Locate the cell with the specified text and output its (X, Y) center coordinate. 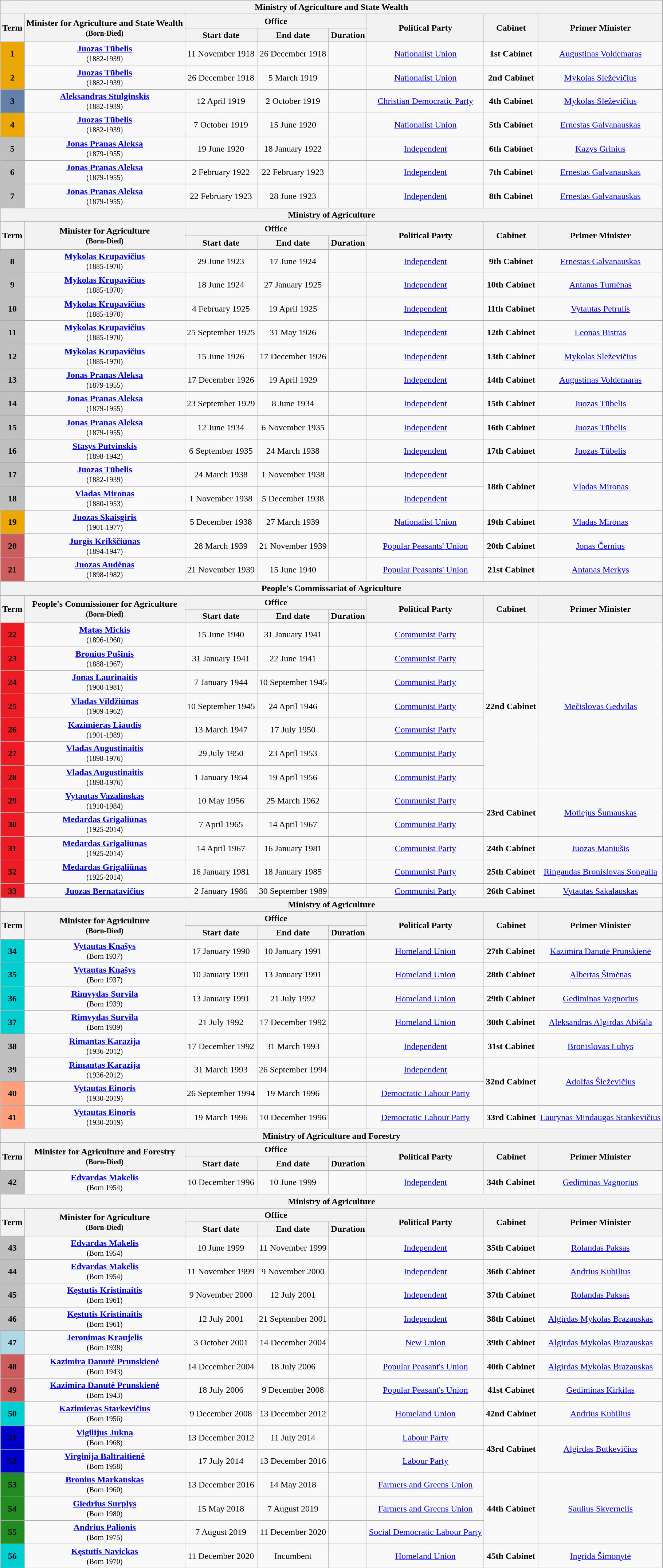
11 (12, 332)
5th Cabinet (511, 125)
19 April 1925 (293, 309)
4 February 1925 (221, 309)
Antanas Merkys (600, 569)
12 (12, 356)
36 (12, 998)
15 (12, 427)
12 April 1919 (221, 101)
Ministry of Agriculture and Forestry (331, 1136)
8 June 1934 (293, 404)
23 April 1953 (293, 754)
32 (12, 872)
44th Cabinet (511, 1509)
10 (12, 309)
Bronius Pušinis (1888-1967) (105, 659)
47 (12, 1342)
31 May 1926 (293, 332)
24 April 1946 (293, 706)
Kazimieras Starkevičius (Born 1956) (105, 1414)
13 (12, 380)
50 (12, 1414)
People's Commissariat of Agriculture (331, 588)
17 (12, 474)
8 (12, 262)
Jurgis Krikščiūnas (1894-1947) (105, 546)
27th Cabinet (511, 951)
24th Cabinet (511, 848)
Juozas Bernatavičius (105, 891)
4th Cabinet (511, 101)
28 March 1939 (221, 546)
15 June 1926 (221, 356)
6 (12, 172)
12 June 1934 (221, 427)
3 (12, 101)
Incumbent (293, 1556)
Mečislovas Gedvilas (600, 706)
New Union (425, 1342)
1 (12, 54)
Leonas Bistras (600, 332)
4 (12, 125)
Laurynas Mindaugas Stankevičius (600, 1117)
28 (12, 777)
6th Cabinet (511, 149)
2 October 1919 (293, 101)
7 October 1919 (221, 125)
15 May 2018 (221, 1509)
7 April 1965 (221, 824)
People's Commissioner for Agriculture (Born-Died) (105, 609)
52 (12, 1461)
Juozas Audėnas (1898-1982) (105, 569)
Algirdas Butkevičius (600, 1449)
22 (12, 635)
2nd Cabinet (511, 77)
13 March 1947 (221, 730)
27 (12, 754)
35th Cabinet (511, 1248)
Vytautas Sakalauskas (600, 891)
34th Cabinet (511, 1182)
14 May 2018 (293, 1485)
9th Cabinet (511, 262)
Juozas Skaisgiris (1901-1977) (105, 522)
19 June 1920 (221, 149)
Stasys Putvinskis (1898-1942) (105, 451)
33 (12, 891)
42 (12, 1182)
Andrius Palionis (Born 1975) (105, 1532)
30 (12, 824)
6 September 1935 (221, 451)
18 (12, 498)
Minister for Agriculture and State Wealth (Born-Died) (105, 28)
1st Cabinet (511, 54)
49 (12, 1390)
Antanas Tumėnas (600, 285)
16th Cabinet (511, 427)
7 (12, 196)
55 (12, 1532)
17 June 1924 (293, 262)
19 (12, 522)
25th Cabinet (511, 872)
44 (12, 1272)
37 (12, 1022)
48 (12, 1366)
22nd Cabinet (511, 706)
23 (12, 659)
Christian Democratic Party (425, 101)
Vytautas Petrulis (600, 309)
Jonas Laurinaitis (1900-1981) (105, 682)
5 (12, 149)
40 (12, 1093)
25 (12, 706)
1 January 1954 (221, 777)
Kęstutis Navickas (Born 1970) (105, 1556)
17 July 1950 (293, 730)
12th Cabinet (511, 332)
3 October 2001 (221, 1342)
24 (12, 682)
26th Cabinet (511, 891)
43rd Cabinet (511, 1449)
Saulius Skvernelis (600, 1509)
39 (12, 1070)
Jonas Černius (600, 546)
7 January 1944 (221, 682)
Matas Mickis (1896-1960) (105, 635)
11 July 2014 (293, 1437)
45 (12, 1295)
18 January 1922 (293, 149)
18 January 1985 (293, 872)
54 (12, 1509)
38 (12, 1046)
23rd Cabinet (511, 813)
Aleksandras Stulginskis (1882-1939) (105, 101)
23 September 1929 (221, 404)
Adolfas Šleževičius (600, 1082)
28th Cabinet (511, 975)
29 June 1923 (221, 262)
46 (12, 1319)
21st Cabinet (511, 569)
40th Cabinet (511, 1366)
36th Cabinet (511, 1272)
29 July 1950 (221, 754)
18 June 1924 (221, 285)
28 June 1923 (293, 196)
34 (12, 951)
Vladas Mironas (1880-1953) (105, 498)
Virginija Baltraitienė (Born 1958) (105, 1461)
17th Cabinet (511, 451)
8th Cabinet (511, 196)
19 April 1929 (293, 380)
Ingrida Šimonytė (600, 1556)
Bronislovas Lubys (600, 1046)
32nd Cabinet (511, 1082)
25 September 1925 (221, 332)
Ministry of Agriculture and State Wealth (331, 7)
Jeronimas Kraujelis (Born 1938) (105, 1342)
43 (12, 1248)
27 January 1925 (293, 285)
30th Cabinet (511, 1022)
18th Cabinet (511, 486)
Giedrius Surplys (Born 1980) (105, 1509)
17 July 2014 (221, 1461)
Gediminas Kirkilas (600, 1390)
45th Cabinet (511, 1556)
Kazimieras Liaudis (1901-1989) (105, 730)
38th Cabinet (511, 1319)
13th Cabinet (511, 356)
Vigilijus Jukna (Born 1968) (105, 1437)
37th Cabinet (511, 1295)
41st Cabinet (511, 1390)
19 April 1956 (293, 777)
Social Democratic Labour Party (425, 1532)
33rd Cabinet (511, 1117)
41 (12, 1117)
53 (12, 1485)
21 (12, 569)
2 January 1986 (221, 891)
31 (12, 848)
2 (12, 77)
Aleksandras Algirdas Abišala (600, 1022)
16 (12, 451)
6 November 1935 (293, 427)
29th Cabinet (511, 998)
22 June 1941 (293, 659)
20th Cabinet (511, 546)
26 (12, 730)
14th Cabinet (511, 380)
Kazys Grinius (600, 149)
56 (12, 1556)
11 November 1918 (221, 54)
30 September 1989 (293, 891)
2 February 1922 (221, 172)
11th Cabinet (511, 309)
35 (12, 975)
Juozas Maniušis (600, 848)
19th Cabinet (511, 522)
Minister for Agriculture and Forestry (Born-Died) (105, 1157)
Vladas Vildžiūnas (1909-1962) (105, 706)
29 (12, 801)
21 September 2001 (293, 1319)
10 May 1956 (221, 801)
20 (12, 546)
17 January 1990 (221, 951)
15th Cabinet (511, 404)
14 (12, 404)
Kazimira Danutė Prunskienė (600, 951)
Ringaudas Bronislovas Songaila (600, 872)
7th Cabinet (511, 172)
15 June 1920 (293, 125)
Motiejus Šumauskas (600, 813)
25 March 1962 (293, 801)
51 (12, 1437)
9 (12, 285)
Bronius Markauskas (Born 1960) (105, 1485)
27 March 1939 (293, 522)
39th Cabinet (511, 1342)
42nd Cabinet (511, 1414)
5 March 1919 (293, 77)
Vytautas Vazalinskas (1910-1984) (105, 801)
Albertas Šimėnas (600, 975)
10th Cabinet (511, 285)
31st Cabinet (511, 1046)
